Identify which cell holds the provided text, then report its [x, y] central coordinate. 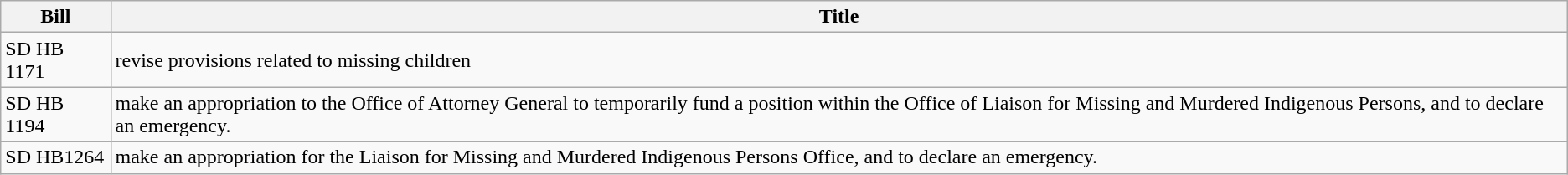
SD HB 1194 [55, 114]
Bill [55, 17]
SD HB 1171 [55, 60]
revise provisions related to missing children [839, 60]
Title [839, 17]
SD HB1264 [55, 157]
make an appropriation for the Liaison for Missing and Murdered Indigenous Persons Office, and to declare an emergency. [839, 157]
